Pinpoint the cell where the given text exists, returning its [X, Y] midpoint coordinate. 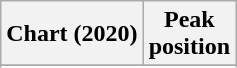
Peak position [189, 34]
Chart (2020) [72, 34]
